Capture the cell that displays the provided text and extract its (x, y) central coordinate. 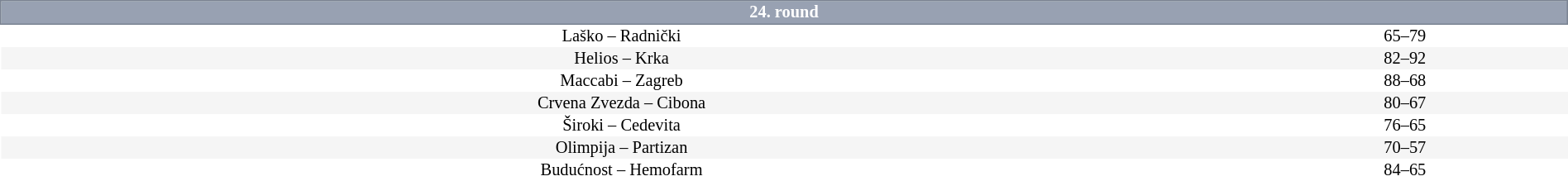
Široki – Cedevita (622, 126)
Crvena Zvezda – Cibona (622, 102)
70–57 (1404, 147)
65–79 (1404, 36)
Laško – Radnički (622, 36)
84–65 (1404, 170)
88–68 (1404, 81)
Olimpija – Partizan (622, 147)
80–67 (1404, 102)
82–92 (1404, 58)
Maccabi – Zagreb (622, 81)
Budućnost – Hemofarm (622, 170)
Helios – Krka (622, 58)
24. round (784, 12)
76–65 (1404, 126)
